Extract the (x, y) coordinate from the center of the cell holding the provided text.  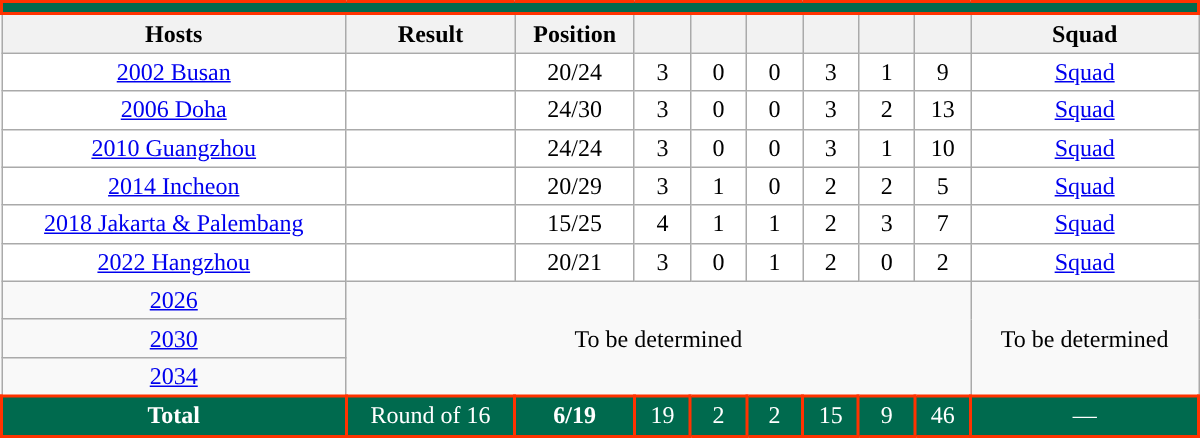
2014 Incheon (174, 186)
Position (574, 34)
19 (662, 416)
2026 (174, 300)
2018 Jakarta & Palembang (174, 224)
2002 Busan (174, 72)
2030 (174, 338)
20/24 (574, 72)
46 (943, 416)
24/30 (574, 110)
Round of 16 (430, 416)
Total (174, 416)
— (1085, 416)
7 (943, 224)
2006 Doha (174, 110)
10 (943, 148)
24/24 (574, 148)
6/19 (574, 416)
2010 Guangzhou (174, 148)
5 (943, 186)
15/25 (574, 224)
Hosts (174, 34)
2034 (174, 376)
2022 Hangzhou (174, 262)
13 (943, 110)
20/21 (574, 262)
20/29 (574, 186)
4 (662, 224)
Result (430, 34)
15 (831, 416)
